Locate the cell with the specified text and output its (X, Y) center coordinate. 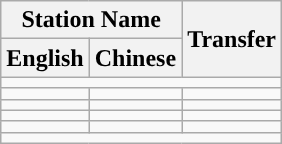
Station Name (92, 20)
English (45, 58)
Chinese (135, 58)
Transfer (232, 39)
